Return the [X, Y] coordinate for the center point of the cell that contains the specified text.  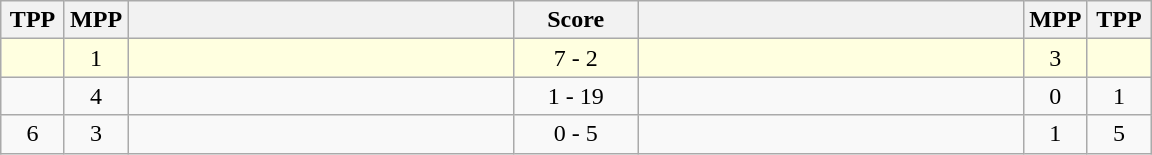
7 - 2 [576, 58]
Score [576, 20]
0 - 5 [576, 134]
1 - 19 [576, 96]
6 [33, 134]
4 [96, 96]
0 [1056, 96]
5 [1119, 134]
